Detect which cell encompasses the target text, then output its (X, Y) center coordinate. 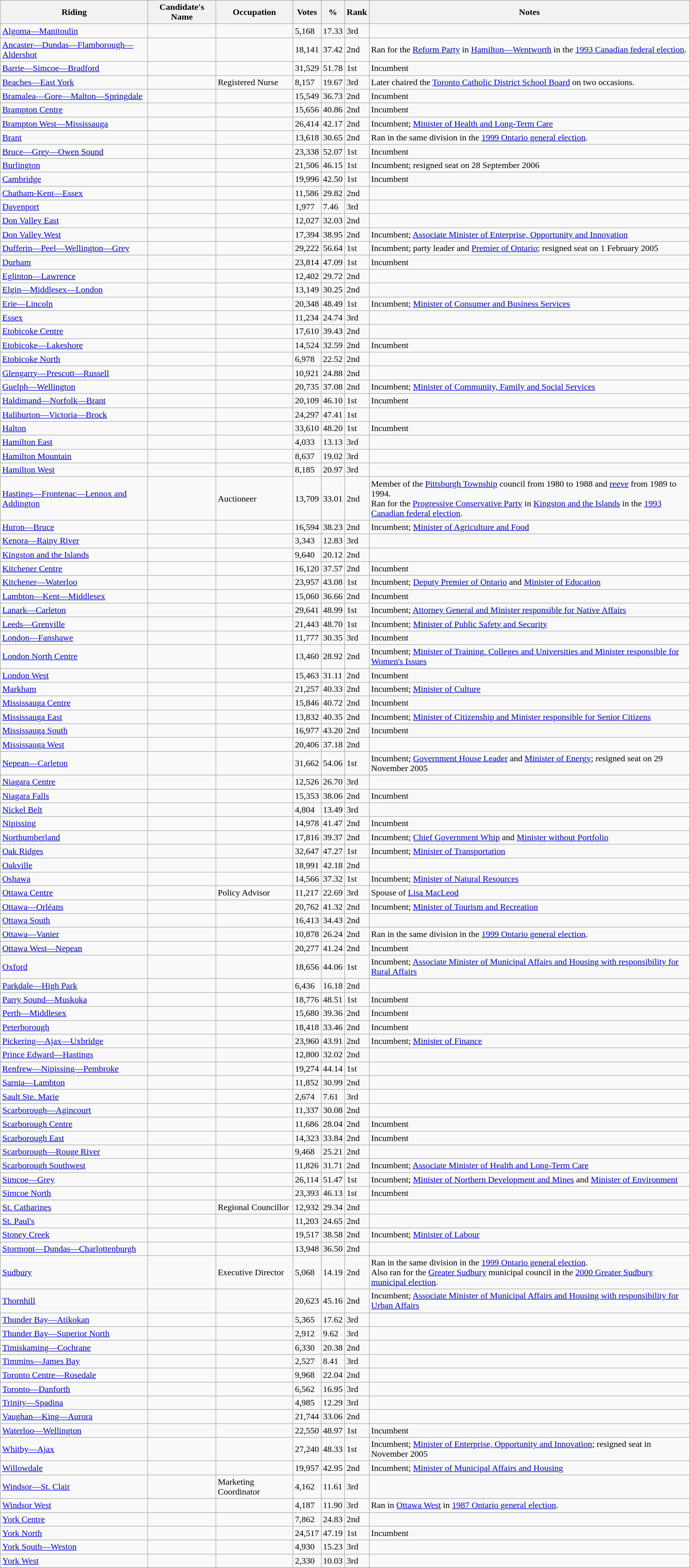
13.49 (333, 810)
Incumbent; Minister of Transportation (529, 851)
14,978 (307, 823)
42.18 (333, 865)
15.23 (333, 1547)
Scarborough Southwest (74, 1166)
9.62 (333, 1333)
30.35 (333, 638)
44.06 (333, 967)
14,566 (307, 879)
42.95 (333, 1468)
19.67 (333, 82)
16.95 (333, 1389)
Oshawa (74, 879)
Pickering—Ajax—Uxbridge (74, 1041)
24,297 (307, 414)
31.71 (333, 1166)
Ran for the Reform Party in Hamilton—Wentworth in the 1993 Canadian federal election. (529, 49)
39.36 (333, 1013)
8,157 (307, 82)
22,550 (307, 1431)
37.42 (333, 49)
13,618 (307, 137)
Later chaired the Toronto Catholic District School Board on two occasions. (529, 82)
25.21 (333, 1152)
54.06 (333, 763)
36.66 (333, 596)
Ancaster—Dundas—Flamborough—Aldershot (74, 49)
Policy Advisor (254, 893)
51.78 (333, 68)
Kingston and the Islands (74, 555)
York West (74, 1561)
Bruce—Grey—Owen Sound (74, 151)
22.69 (333, 893)
Parry Sound—Muskoka (74, 1000)
20,348 (307, 304)
33,610 (307, 428)
29,641 (307, 610)
30.99 (333, 1082)
Registered Nurse (254, 82)
Barrie—Simcoe—Bradford (74, 68)
Stoney Creek (74, 1235)
Davenport (74, 207)
18,656 (307, 967)
Incumbent; Government House Leader and Minister of Energy; resigned seat on 29 November 2005 (529, 763)
11,826 (307, 1166)
20.38 (333, 1347)
46.10 (333, 400)
Incumbent; Attorney General and Minister responsible for Native Affairs (529, 610)
Northumberland (74, 837)
24.83 (333, 1519)
42.50 (333, 179)
Incumbent; Minister of Tourism and Recreation (529, 907)
12,526 (307, 782)
York South—Weston (74, 1547)
5,365 (307, 1320)
Incumbent; Associate Minister of Municipal Affairs and Housing with responsibility for Urban Affairs (529, 1301)
Stormont—Dundas—Charlottenburgh (74, 1249)
Spouse of Lisa MacLeod (529, 893)
43.20 (333, 731)
London North Centre (74, 656)
48.97 (333, 1431)
Niagara Falls (74, 796)
Whitby—Ajax (74, 1449)
22.52 (333, 359)
21,443 (307, 624)
29.82 (333, 193)
6,330 (307, 1347)
48.70 (333, 624)
Windsor—St. Clair (74, 1487)
Incumbent; Associate Minister of Municipal Affairs and Housing with responsibility for Rural Affairs (529, 967)
Burlington (74, 165)
29,222 (307, 248)
33.46 (333, 1027)
21,506 (307, 165)
23,957 (307, 582)
3,343 (307, 541)
Mississauga Centre (74, 703)
Incumbent; Associate Minister of Enterprise, Opportunity and Innovation (529, 235)
Brampton Centre (74, 110)
20.97 (333, 470)
Peterborough (74, 1027)
37.18 (333, 745)
Mississauga South (74, 731)
37.57 (333, 568)
12,932 (307, 1207)
39.43 (333, 331)
Beaches—East York (74, 82)
17.62 (333, 1320)
43.91 (333, 1041)
2,912 (307, 1333)
Kitchener—Waterloo (74, 582)
Votes (307, 12)
9,968 (307, 1375)
Scarborough Centre (74, 1124)
48.49 (333, 304)
32.02 (333, 1055)
12.83 (333, 541)
26.24 (333, 934)
Incumbent; Deputy Premier of Ontario and Minister of Education (529, 582)
5,068 (307, 1272)
Auctioneer (254, 498)
Incumbent; Minister of Finance (529, 1041)
Sudbury (74, 1272)
20,762 (307, 907)
Incumbent; Minister of Municipal Affairs and Housing (529, 1468)
10,878 (307, 934)
47.19 (333, 1533)
Oakville (74, 865)
Hamilton East (74, 442)
Scarborough East (74, 1138)
28.92 (333, 656)
Lambton—Kent—Middlesex (74, 596)
12,800 (307, 1055)
13.13 (333, 442)
20,623 (307, 1301)
37.32 (333, 879)
43.08 (333, 582)
16,977 (307, 731)
21,257 (307, 689)
11,203 (307, 1221)
Haliburton—Victoria—Brock (74, 414)
Willowdale (74, 1468)
Incumbent; Minister of Labour (529, 1235)
Etobicoke North (74, 359)
Prince Edward—Hastings (74, 1055)
29.34 (333, 1207)
4,930 (307, 1547)
10,921 (307, 373)
Nepean—Carleton (74, 763)
Hamilton West (74, 470)
Regional Councillor (254, 1207)
Incumbent; Minister of Public Safety and Security (529, 624)
Thunder Bay—Superior North (74, 1333)
13,832 (307, 717)
31,529 (307, 68)
11,777 (307, 638)
41.47 (333, 823)
11,686 (307, 1124)
Haldimand—Norfolk—Brant (74, 400)
39.37 (333, 837)
Mississauga East (74, 717)
Incumbent; Minister of Consumer and Business Services (529, 304)
31.11 (333, 675)
Toronto Centre—Rosedale (74, 1375)
Incumbent; Minister of Natural Resources (529, 879)
Markham (74, 689)
Brant (74, 137)
15,463 (307, 675)
Don Valley East (74, 221)
Trinity—Spadina (74, 1403)
Brampton West—Mississauga (74, 124)
London—Fanshawe (74, 638)
Scarborough—Rouge River (74, 1152)
Oak Ridges (74, 851)
37.08 (333, 387)
38.58 (333, 1235)
16,120 (307, 568)
Candidate's Name (182, 12)
1,977 (307, 207)
20,277 (307, 948)
7,862 (307, 1519)
16,413 (307, 921)
4,187 (307, 1505)
44.14 (333, 1069)
36.50 (333, 1249)
Kitchener Centre (74, 568)
Niagara Centre (74, 782)
23,814 (307, 262)
6,562 (307, 1389)
Cambridge (74, 179)
Vaughan—King—Aurora (74, 1417)
23,960 (307, 1041)
Etobicoke Centre (74, 331)
19,957 (307, 1468)
% (333, 12)
56.64 (333, 248)
38.06 (333, 796)
Toronto—Danforth (74, 1389)
Thunder Bay—Atikokan (74, 1320)
18,418 (307, 1027)
Renfrew—Nipissing—Pembroke (74, 1069)
17.33 (333, 31)
Glengarry—Prescott—Russell (74, 373)
Chatham-Kent—Essex (74, 193)
Dufferin—Peel—Wellington—Grey (74, 248)
13,460 (307, 656)
47.27 (333, 851)
Erie—Lincoln (74, 304)
14,524 (307, 345)
11.61 (333, 1487)
Incumbent; Minister of Northern Development and Mines and Minister of Environment (529, 1180)
20,735 (307, 387)
26.70 (333, 782)
Durham (74, 262)
48.99 (333, 610)
4,033 (307, 442)
4,804 (307, 810)
46.15 (333, 165)
Hamilton Mountain (74, 456)
Bramalea—Gore—Malton—Springdale (74, 96)
13,709 (307, 498)
Incumbent; party leader and Premier of Ontario; resigned seat on 1 February 2005 (529, 248)
33.01 (333, 498)
14,323 (307, 1138)
30.65 (333, 137)
Ottawa South (74, 921)
Riding (74, 12)
Guelph—Wellington (74, 387)
42.17 (333, 124)
32.59 (333, 345)
Timiskaming—Cochrane (74, 1347)
2,527 (307, 1361)
46.13 (333, 1193)
Incumbent; Chief Government Whip and Minister without Portfolio (529, 837)
32.03 (333, 221)
40.86 (333, 110)
4,985 (307, 1403)
8,185 (307, 470)
Huron—Bruce (74, 527)
Parkdale—High Park (74, 986)
Lanark—Carleton (74, 610)
Executive Director (254, 1272)
Windsor West (74, 1505)
47.09 (333, 262)
48.33 (333, 1449)
Marketing Coordinator (254, 1487)
17,610 (307, 331)
34.43 (333, 921)
Hastings—Frontenac—Lennox and Addington (74, 498)
London West (74, 675)
12,027 (307, 221)
Incumbent; Minister of Health and Long-Term Care (529, 124)
Incumbent; Minister of Agriculture and Food (529, 527)
16.18 (333, 986)
9,640 (307, 555)
28.04 (333, 1124)
2,330 (307, 1561)
9,468 (307, 1152)
5,168 (307, 31)
St. Catharines (74, 1207)
18,776 (307, 1000)
Rank (357, 12)
16,594 (307, 527)
7.61 (333, 1096)
24.74 (333, 318)
Sault Ste. Marie (74, 1096)
13,149 (307, 290)
36.73 (333, 96)
8,637 (307, 456)
41.24 (333, 948)
Kenora—Rainy River (74, 541)
48.51 (333, 1000)
6,978 (307, 359)
12.29 (333, 1403)
48.20 (333, 428)
Incumbent; Associate Minister of Health and Long-Term Care (529, 1166)
20,109 (307, 400)
Simcoe—Grey (74, 1180)
13,948 (307, 1249)
Thornhill (74, 1301)
40.35 (333, 717)
Incumbent; Minister of Training, Colleges and Universities and Minister responsible for Women's Issues (529, 656)
45.16 (333, 1301)
51.47 (333, 1180)
27,240 (307, 1449)
21,744 (307, 1417)
19,996 (307, 179)
31,662 (307, 763)
St. Paul's (74, 1221)
26,114 (307, 1180)
12,402 (307, 276)
17,816 (307, 837)
Incumbent; Minister of Community, Family and Social Services (529, 387)
8.41 (333, 1361)
47.41 (333, 414)
38.23 (333, 527)
20,406 (307, 745)
15,549 (307, 96)
Sarnia—Lambton (74, 1082)
33.84 (333, 1138)
7.46 (333, 207)
19,274 (307, 1069)
18,141 (307, 49)
19,517 (307, 1235)
10.03 (333, 1561)
Notes (529, 12)
41.32 (333, 907)
24.88 (333, 373)
Ottawa Centre (74, 893)
40.33 (333, 689)
11,586 (307, 193)
22.04 (333, 1375)
Eglinton—Lawrence (74, 276)
17,394 (307, 235)
Waterloo—Wellington (74, 1431)
14.19 (333, 1272)
4,162 (307, 1487)
Essex (74, 318)
24,517 (307, 1533)
38.95 (333, 235)
Elgin—Middlesex—London (74, 290)
Mississauga West (74, 745)
24.65 (333, 1221)
6,436 (307, 986)
Ran in Ottawa West in 1987 Ontario general election. (529, 1505)
Halton (74, 428)
15,353 (307, 796)
Nickel Belt (74, 810)
Incumbent; Minister of Enterprise, Opportunity and Innovation; resigned seat in November 2005 (529, 1449)
Leeds—Grenville (74, 624)
11.90 (333, 1505)
11,852 (307, 1082)
26,414 (307, 124)
Ottawa—Vanier (74, 934)
Algoma—Manitoulin (74, 31)
15,846 (307, 703)
23,393 (307, 1193)
18,991 (307, 865)
20.12 (333, 555)
York Centre (74, 1519)
15,680 (307, 1013)
Simcoe North (74, 1193)
29.72 (333, 276)
33.06 (333, 1417)
30.08 (333, 1110)
30.25 (333, 290)
Incumbent; resigned seat on 28 September 2006 (529, 165)
Oxford (74, 967)
Occupation (254, 12)
11,234 (307, 318)
15,060 (307, 596)
Nipissing (74, 823)
Ottawa—Orléans (74, 907)
15,656 (307, 110)
Perth—Middlesex (74, 1013)
Ottawa West—Nepean (74, 948)
Incumbent; Minister of Culture (529, 689)
Don Valley West (74, 235)
23,338 (307, 151)
11,217 (307, 893)
32,647 (307, 851)
Timmins—James Bay (74, 1361)
19.02 (333, 456)
York North (74, 1533)
52.07 (333, 151)
2,674 (307, 1096)
Etobicoke—Lakeshore (74, 345)
11,337 (307, 1110)
Scarborough—Agincourt (74, 1110)
Incumbent; Minister of Citizenship and Minister responsible for Senior Citizens (529, 717)
40.72 (333, 703)
